Output the [x, y] coordinate of the center of the cell containing the given text.  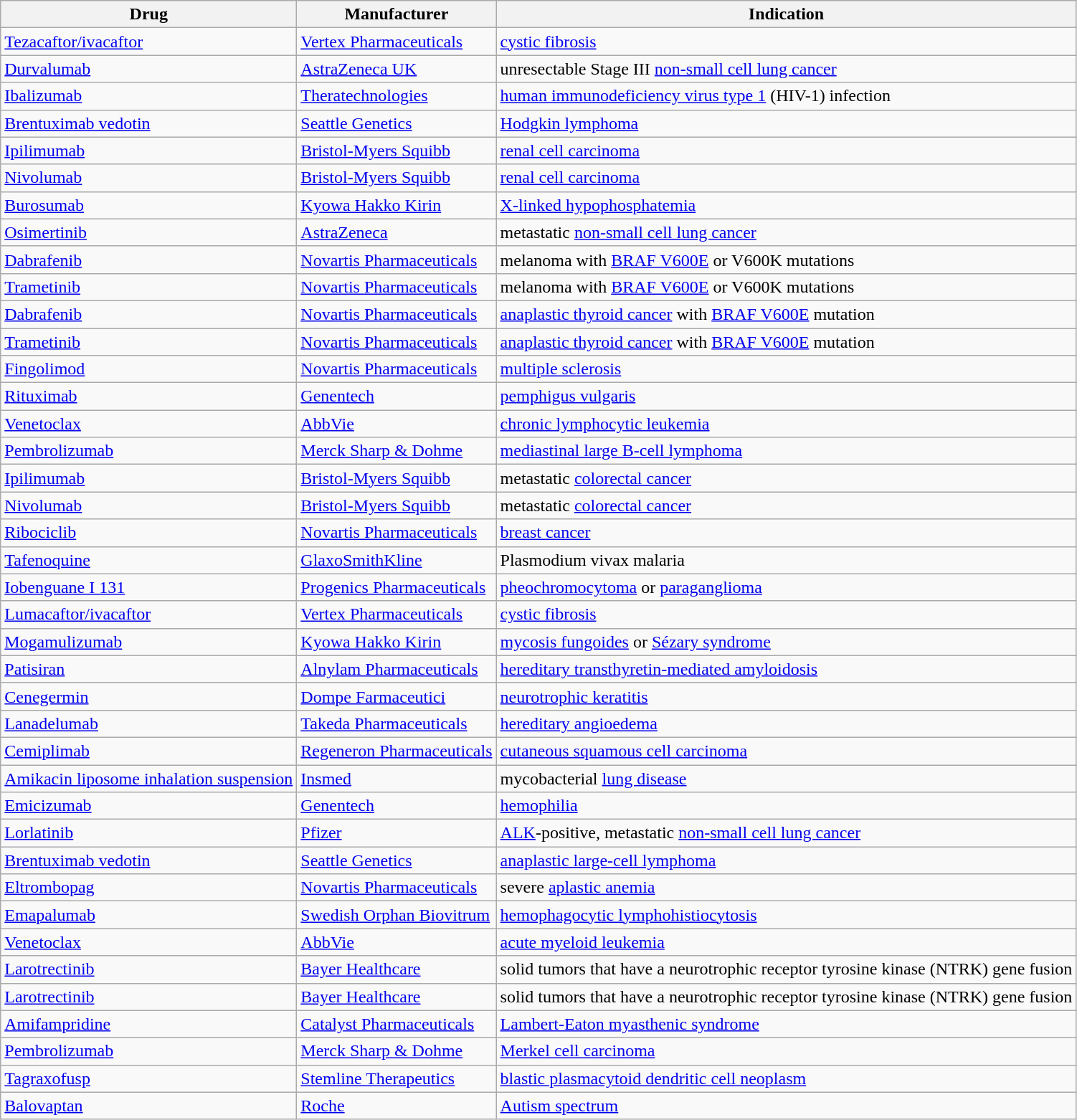
Regeneron Pharmaceuticals [397, 751]
Balovaptan [149, 1106]
Amifampridine [149, 1024]
metastatic non-small cell lung cancer [786, 232]
hereditary angioedema [786, 723]
Lanadelumab [149, 723]
Fingolimod [149, 369]
Autism spectrum [786, 1106]
Ibalizumab [149, 96]
Indication [786, 14]
mycosis fungoides or Sézary syndrome [786, 642]
Cenegermin [149, 696]
Tezacaftor/ivacaftor [149, 42]
AstraZeneca UK [397, 69]
hemophagocytic lymphohistiocytosis [786, 915]
ALK-positive, metastatic non-small cell lung cancer [786, 833]
Catalyst Pharmaceuticals [397, 1024]
Dompe Farmaceutici [397, 696]
chronic lymphocytic leukemia [786, 424]
X-linked hypophosphatemia [786, 205]
Roche [397, 1106]
breast cancer [786, 533]
Alnylam Pharmaceuticals [397, 669]
mediastinal large B-cell lymphoma [786, 451]
Iobenguane I 131 [149, 587]
Lumacaftor/ivacaftor [149, 614]
Rituximab [149, 397]
multiple sclerosis [786, 369]
Hodgkin lymphoma [786, 123]
acute myeloid leukemia [786, 942]
Osimertinib [149, 232]
Stemline Therapeutics [397, 1078]
Durvalumab [149, 69]
Theratechnologies [397, 96]
cutaneous squamous cell carcinoma [786, 751]
Progenics Pharmaceuticals [397, 587]
Eltrombopag [149, 888]
Patisiran [149, 669]
Takeda Pharmaceuticals [397, 723]
Merkel cell carcinoma [786, 1051]
unresectable Stage III non-small cell lung cancer [786, 69]
GlaxoSmithKline [397, 560]
Emicizumab [149, 806]
pemphigus vulgaris [786, 397]
Emapalumab [149, 915]
Insmed [397, 778]
Drug [149, 14]
Tafenoquine [149, 560]
Amikacin liposome inhalation suspension [149, 778]
Plasmodium vivax malaria [786, 560]
hemophilia [786, 806]
Tagraxofusp [149, 1078]
Lorlatinib [149, 833]
Pfizer [397, 833]
pheochromocytoma or paraganglioma [786, 587]
hereditary transthyretin-mediated amyloidosis [786, 669]
Ribociclib [149, 533]
Burosumab [149, 205]
blastic plasmacytoid dendritic cell neoplasm [786, 1078]
AstraZeneca [397, 232]
neurotrophic keratitis [786, 696]
Swedish Orphan Biovitrum [397, 915]
Cemiplimab [149, 751]
severe aplastic anemia [786, 888]
Lambert-Eaton myasthenic syndrome [786, 1024]
Manufacturer [397, 14]
Mogamulizumab [149, 642]
anaplastic large-cell lymphoma [786, 860]
mycobacterial lung disease [786, 778]
human immunodeficiency virus type 1 (HIV-1) infection [786, 96]
